Identify which cell holds the provided text, then report its [X, Y] central coordinate. 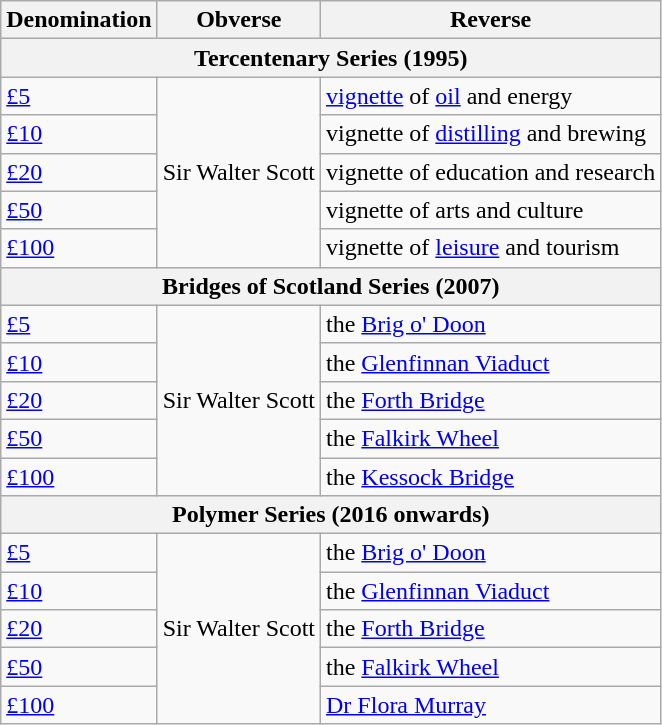
Tercentenary Series (1995) [331, 58]
vignette of oil and energy [491, 96]
vignette of distilling and brewing [491, 134]
vignette of leisure and tourism [491, 248]
Dr Flora Murray [491, 705]
the Kessock Bridge [491, 477]
vignette of arts and culture [491, 210]
Polymer Series (2016 onwards) [331, 515]
Obverse [238, 20]
Bridges of Scotland Series (2007) [331, 286]
Denomination [79, 20]
vignette of education and research [491, 172]
Reverse [491, 20]
